Return [X, Y] of the center of cell containing provided text 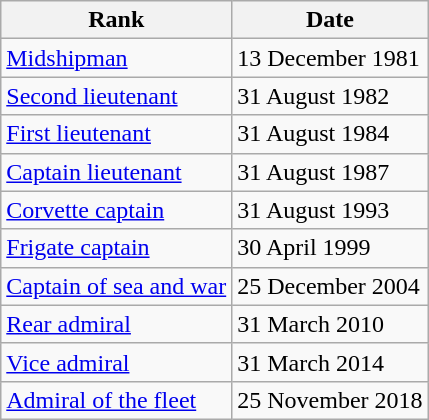
31 March 2014 [330, 362]
31 August 1993 [330, 210]
Captain lieutenant [116, 172]
25 November 2018 [330, 400]
Frigate captain [116, 248]
First lieutenant [116, 134]
Rear admiral [116, 324]
Date [330, 20]
31 August 1984 [330, 134]
Rank [116, 20]
Vice admiral [116, 362]
31 August 1987 [330, 172]
Midshipman [116, 58]
31 March 2010 [330, 324]
30 April 1999 [330, 248]
Captain of sea and war [116, 286]
25 December 2004 [330, 286]
31 August 1982 [330, 96]
Admiral of the fleet [116, 400]
Corvette captain [116, 210]
13 December 1981 [330, 58]
Second lieutenant [116, 96]
